Capture the cell that displays the provided text and extract its [x, y] central coordinate. 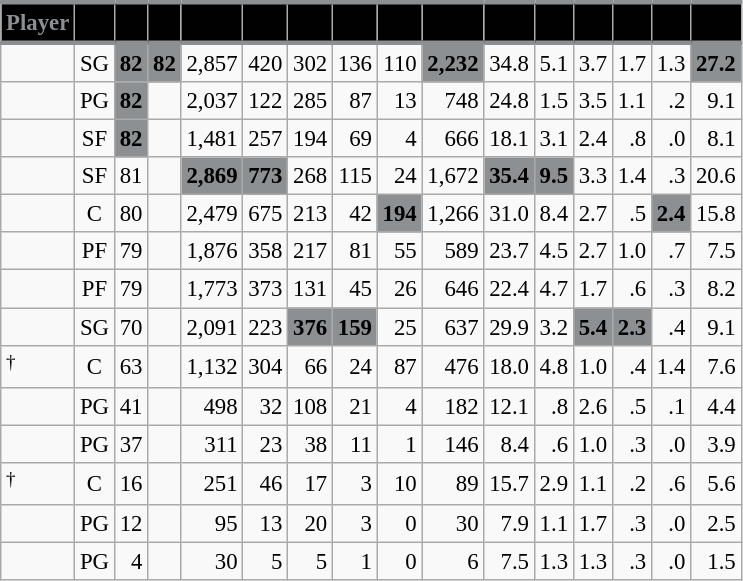
373 [266, 289]
146 [453, 444]
311 [212, 444]
3.2 [554, 327]
29.9 [509, 327]
22.4 [509, 289]
675 [266, 214]
25 [400, 327]
110 [400, 62]
37 [130, 444]
16 [130, 484]
18.0 [509, 366]
2,037 [212, 101]
5.1 [554, 62]
2.9 [554, 484]
182 [453, 406]
3.3 [592, 176]
70 [130, 327]
34.8 [509, 62]
18.1 [509, 139]
66 [310, 366]
1,266 [453, 214]
6 [453, 561]
26 [400, 289]
217 [310, 251]
5.4 [592, 327]
1,773 [212, 289]
589 [453, 251]
Player [38, 22]
159 [354, 327]
476 [453, 366]
376 [310, 327]
358 [266, 251]
.7 [672, 251]
8.1 [716, 139]
2.3 [632, 327]
17 [310, 484]
3.9 [716, 444]
2,232 [453, 62]
3.7 [592, 62]
3.5 [592, 101]
38 [310, 444]
1,672 [453, 176]
12.1 [509, 406]
9.5 [554, 176]
646 [453, 289]
80 [130, 214]
46 [266, 484]
131 [310, 289]
2,091 [212, 327]
2.5 [716, 524]
213 [310, 214]
1,481 [212, 139]
122 [266, 101]
2.6 [592, 406]
31.0 [509, 214]
20 [310, 524]
2,869 [212, 176]
4.4 [716, 406]
95 [212, 524]
285 [310, 101]
108 [310, 406]
1,132 [212, 366]
11 [354, 444]
20.6 [716, 176]
115 [354, 176]
27.2 [716, 62]
15.7 [509, 484]
498 [212, 406]
8.2 [716, 289]
42 [354, 214]
23 [266, 444]
136 [354, 62]
666 [453, 139]
4.5 [554, 251]
4.7 [554, 289]
2,479 [212, 214]
35.4 [509, 176]
7.6 [716, 366]
257 [266, 139]
304 [266, 366]
55 [400, 251]
748 [453, 101]
251 [212, 484]
773 [266, 176]
69 [354, 139]
268 [310, 176]
89 [453, 484]
4.8 [554, 366]
302 [310, 62]
420 [266, 62]
23.7 [509, 251]
7.9 [509, 524]
45 [354, 289]
223 [266, 327]
15.8 [716, 214]
21 [354, 406]
3.1 [554, 139]
2,857 [212, 62]
5.6 [716, 484]
.1 [672, 406]
12 [130, 524]
24.8 [509, 101]
637 [453, 327]
10 [400, 484]
63 [130, 366]
41 [130, 406]
32 [266, 406]
1,876 [212, 251]
